Return the (x, y) coordinate for the center point of the cell that contains the specified text.  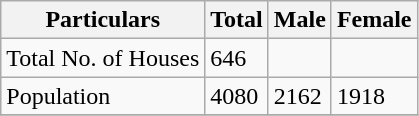
Particulars (103, 20)
1918 (374, 96)
646 (237, 58)
Total No. of Houses (103, 58)
Population (103, 96)
Total (237, 20)
2162 (300, 96)
Male (300, 20)
4080 (237, 96)
Female (374, 20)
